Find where the given text appears and provide that cell's center as [x, y] coordinate. 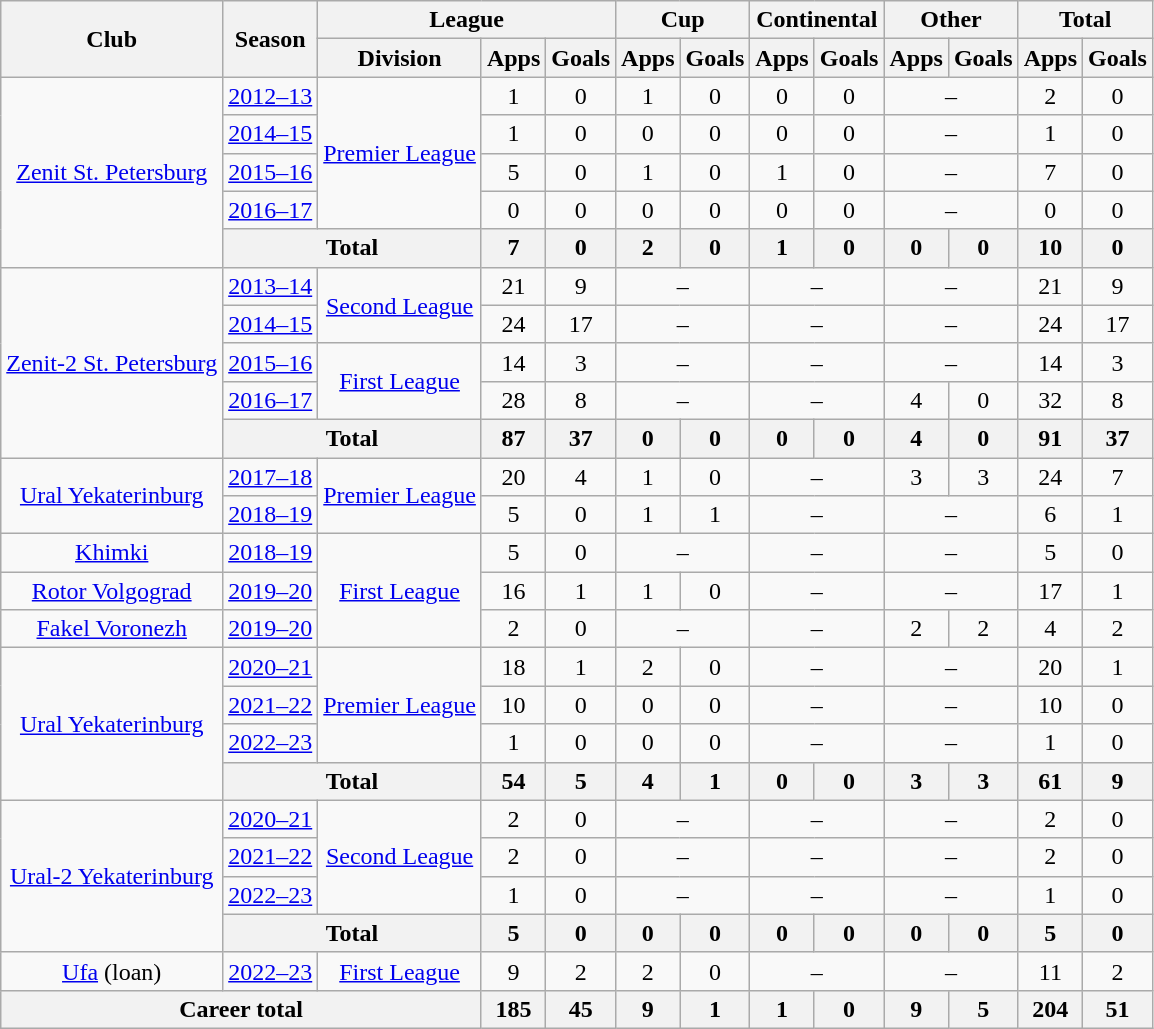
Rotor Volgograd [112, 591]
87 [513, 438]
61 [1050, 781]
51 [1118, 1009]
Zenit-2 St. Petersburg [112, 362]
18 [513, 667]
91 [1050, 438]
Season [270, 39]
54 [513, 781]
28 [513, 400]
45 [581, 1009]
Ufa (loan) [112, 971]
6 [1050, 515]
Cup [683, 20]
11 [1050, 971]
204 [1050, 1009]
185 [513, 1009]
Ural-2 Yekaterinburg [112, 876]
Division [400, 58]
Club [112, 39]
2013–14 [270, 286]
32 [1050, 400]
League [467, 20]
2012–13 [270, 96]
Khimki [112, 553]
Zenit St. Petersburg [112, 172]
16 [513, 591]
Career total [242, 1009]
2017–18 [270, 477]
Fakel Voronezh [112, 629]
Continental [817, 20]
Other [951, 20]
